Capture the cell that displays the provided text and extract its (x, y) central coordinate. 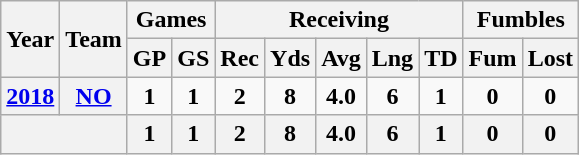
Fumbles (520, 20)
Avg (342, 58)
Receiving (339, 20)
Fum (492, 58)
NO (94, 96)
GS (194, 58)
GP (149, 58)
Lost (550, 58)
Lng (392, 58)
2018 (30, 96)
Year (30, 39)
Yds (290, 58)
Team (94, 39)
Rec (240, 58)
TD (441, 58)
Games (170, 20)
